Provide the [x, y] coordinate of the cell's center where the given text is located.  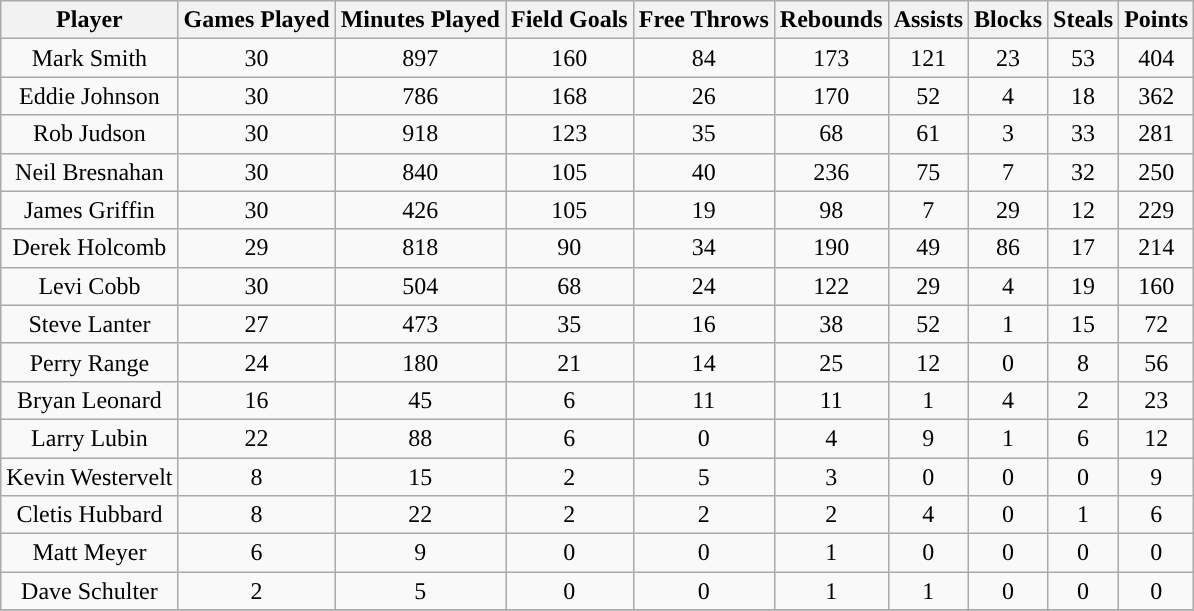
Larry Lubin [90, 438]
250 [1156, 172]
Blocks [1008, 20]
786 [420, 96]
121 [928, 58]
840 [420, 172]
362 [1156, 96]
Levi Cobb [90, 286]
190 [831, 248]
88 [420, 438]
Perry Range [90, 362]
Assists [928, 20]
Eddie Johnson [90, 96]
Kevin Westervelt [90, 477]
32 [1084, 172]
21 [570, 362]
53 [1084, 58]
Dave Schulter [90, 591]
818 [420, 248]
Minutes Played [420, 20]
918 [420, 134]
229 [1156, 210]
170 [831, 96]
98 [831, 210]
33 [1084, 134]
Neil Bresnahan [90, 172]
Free Throws [704, 20]
75 [928, 172]
38 [831, 324]
49 [928, 248]
Steve Lanter [90, 324]
56 [1156, 362]
26 [704, 96]
281 [1156, 134]
27 [256, 324]
Rob Judson [90, 134]
214 [1156, 248]
Steals [1084, 20]
Mark Smith [90, 58]
72 [1156, 324]
86 [1008, 248]
Rebounds [831, 20]
40 [704, 172]
426 [420, 210]
90 [570, 248]
14 [704, 362]
168 [570, 96]
25 [831, 362]
Player [90, 20]
18 [1084, 96]
61 [928, 134]
Field Goals [570, 20]
473 [420, 324]
173 [831, 58]
17 [1084, 248]
404 [1156, 58]
Cletis Hubbard [90, 515]
Matt Meyer [90, 553]
84 [704, 58]
Games Played [256, 20]
897 [420, 58]
123 [570, 134]
504 [420, 286]
Bryan Leonard [90, 400]
34 [704, 248]
236 [831, 172]
122 [831, 286]
James Griffin [90, 210]
45 [420, 400]
Derek Holcomb [90, 248]
180 [420, 362]
Points [1156, 20]
